Search for the cell housing the specified text and yield its (X, Y) center coordinate. 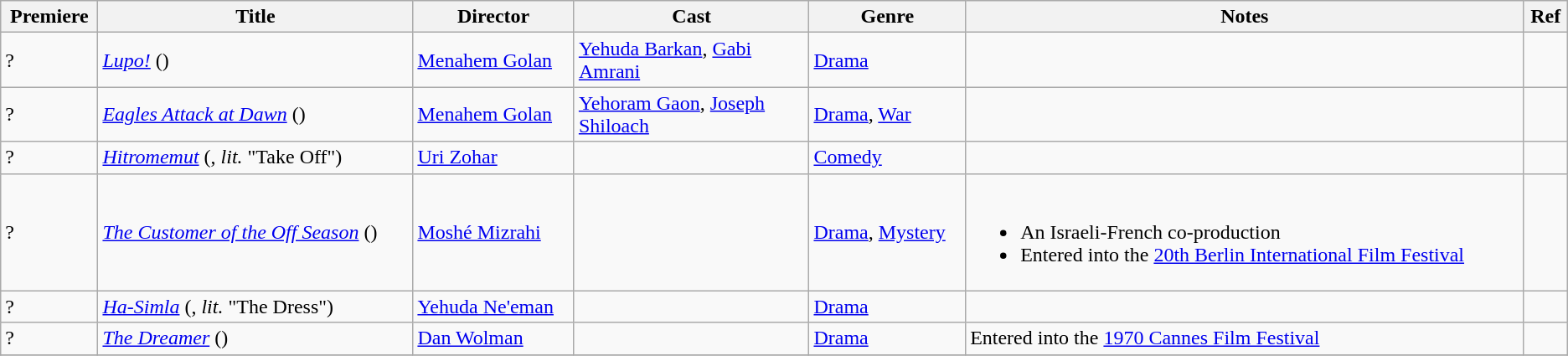
An Israeli-French co-productionEntered into the 20th Berlin International Film Festival (1245, 232)
Title (255, 17)
Lupo! () (255, 60)
Yehoram Gaon, Joseph Shiloach (692, 114)
Moshé Mizrahi (493, 232)
The Customer of the Off Season () (255, 232)
Yehuda Barkan, Gabi Amrani (692, 60)
Notes (1245, 17)
Hitromemut (, lit. "Take Off") (255, 157)
Drama, War (888, 114)
Uri Zohar (493, 157)
Drama, Mystery (888, 232)
Comedy (888, 157)
Entered into the 1970 Cannes Film Festival (1245, 338)
Ha-Simla (, lit. "The Dress") (255, 307)
The Dreamer () (255, 338)
Premiere (49, 17)
Director (493, 17)
Genre (888, 17)
Ref (1545, 17)
Yehuda Ne'eman (493, 307)
Cast (692, 17)
Dan Wolman (493, 338)
Eagles Attack at Dawn () (255, 114)
